From the cell containing the given text, extract its center point as [X, Y] coordinate. 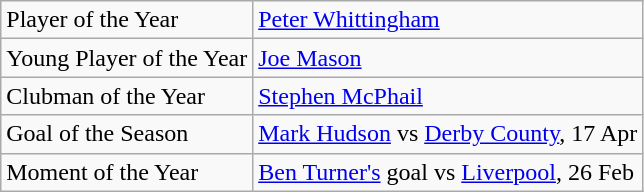
Clubman of the Year [127, 96]
Player of the Year [127, 20]
Joe Mason [448, 58]
Ben Turner's goal vs Liverpool, 26 Feb [448, 172]
Young Player of the Year [127, 58]
Stephen McPhail [448, 96]
Peter Whittingham [448, 20]
Goal of the Season [127, 134]
Mark Hudson vs Derby County, 17 Apr [448, 134]
Moment of the Year [127, 172]
